Search for the cell housing the specified text and yield its [x, y] center coordinate. 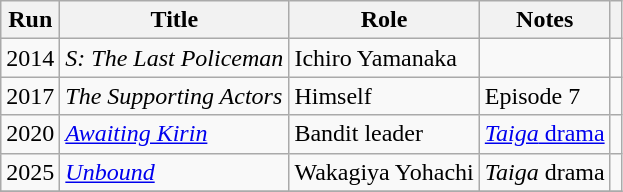
Awaiting Kirin [174, 134]
Role [384, 20]
Episode 7 [544, 96]
Wakagiya Yohachi [384, 172]
Run [30, 20]
Unbound [174, 172]
2020 [30, 134]
Himself [384, 96]
S: The Last Policeman [174, 58]
2025 [30, 172]
Title [174, 20]
2014 [30, 58]
2017 [30, 96]
Ichiro Yamanaka [384, 58]
The Supporting Actors [174, 96]
Notes [544, 20]
Bandit leader [384, 134]
